Identify which cell holds the provided text, then report its (x, y) central coordinate. 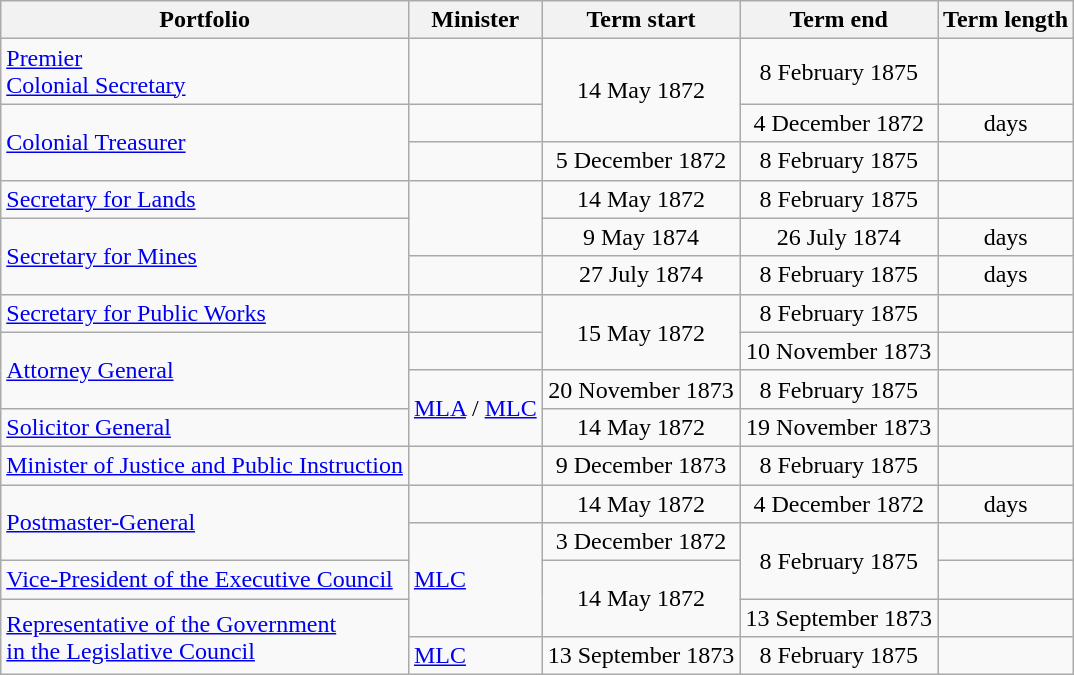
Solicitor General (205, 427)
PremierColonial Secretary (205, 72)
19 November 1873 (839, 427)
20 November 1873 (641, 389)
9 December 1873 (641, 465)
27 July 1874 (641, 275)
26 July 1874 (839, 237)
3 December 1872 (641, 542)
Term end (839, 20)
Term start (641, 20)
MLA / MLC (475, 408)
15 May 1872 (641, 332)
Attorney General (205, 370)
5 December 1872 (641, 161)
Vice-President of the Executive Council (205, 580)
9 May 1874 (641, 237)
Representative of the Governmentin the Legislative Council (205, 637)
Term length (1006, 20)
Minister (475, 20)
Postmaster-General (205, 522)
Secretary for Lands (205, 199)
Secretary for Mines (205, 256)
Portfolio (205, 20)
Minister of Justice and Public Instruction (205, 465)
10 November 1873 (839, 351)
Colonial Treasurer (205, 142)
Secretary for Public Works (205, 313)
